Return [x, y] of the center of cell containing provided text 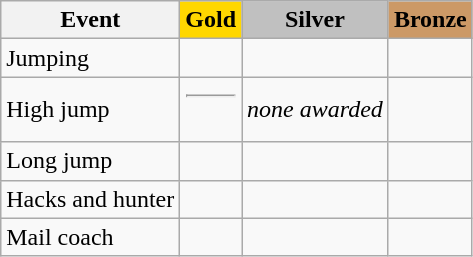
Long jump [90, 161]
Gold [211, 20]
Bronze [430, 20]
Mail coach [90, 237]
Hacks and hunter [90, 199]
High jump [90, 110]
Jumping [90, 58]
Event [90, 20]
none awarded [316, 110]
Silver [316, 20]
